Find where the given text appears and provide that cell's center as [X, Y] coordinate. 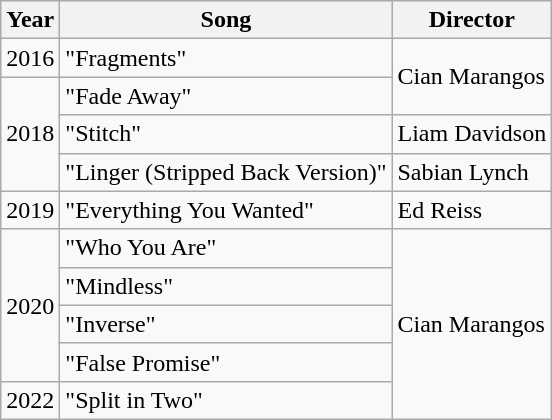
Song [226, 20]
Sabian Lynch [472, 172]
"Split in Two" [226, 400]
2020 [30, 305]
Liam Davidson [472, 134]
"Inverse" [226, 324]
2022 [30, 400]
"False Promise" [226, 362]
2018 [30, 134]
2016 [30, 58]
"Everything You Wanted" [226, 210]
"Mindless" [226, 286]
"Who You Are" [226, 248]
2019 [30, 210]
"Fade Away" [226, 96]
"Fragments" [226, 58]
Year [30, 20]
Ed Reiss [472, 210]
Director [472, 20]
"Stitch" [226, 134]
"Linger (Stripped Back Version)" [226, 172]
